Scan for the cell matching the given text and deliver its (X, Y) coordinate at center. 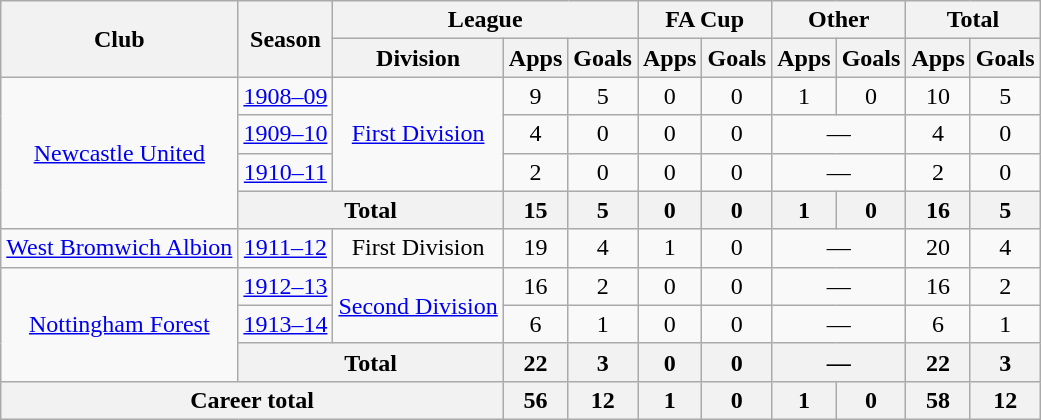
15 (535, 210)
Division (418, 58)
1908–09 (286, 96)
20 (938, 248)
56 (535, 400)
58 (938, 400)
Nottingham Forest (120, 324)
League (486, 20)
Second Division (418, 305)
1910–11 (286, 172)
West Bromwich Albion (120, 248)
1911–12 (286, 248)
Club (120, 39)
Newcastle United (120, 153)
19 (535, 248)
10 (938, 96)
9 (535, 96)
Other (839, 20)
1912–13 (286, 286)
Career total (252, 400)
1913–14 (286, 324)
FA Cup (705, 20)
1909–10 (286, 134)
Season (286, 39)
